Search for the cell housing the specified text and yield its [x, y] center coordinate. 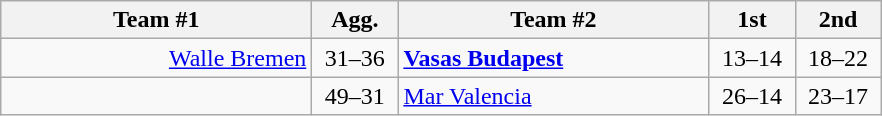
49–31 [355, 96]
13–14 [752, 58]
Mar Valencia [554, 96]
1st [752, 20]
18–22 [838, 58]
31–36 [355, 58]
Team #1 [156, 20]
Team #2 [554, 20]
Agg. [355, 20]
2nd [838, 20]
23–17 [838, 96]
Vasas Budapest [554, 58]
26–14 [752, 96]
Walle Bremen [156, 58]
